Provide the [x, y] coordinate of the cell's center where the given text is located.  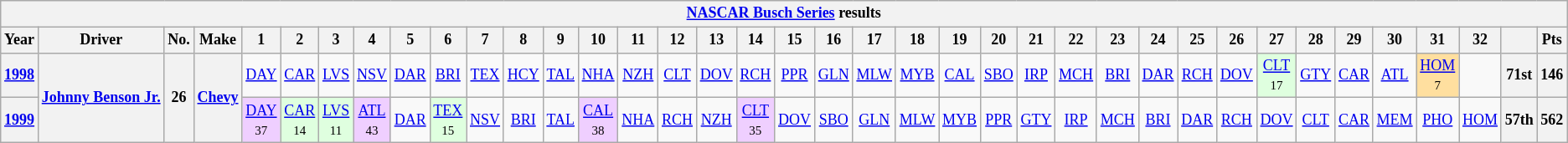
DAY [261, 75]
LVS11 [337, 120]
25 [1198, 40]
HCY [523, 75]
4 [372, 40]
71st [1519, 75]
12 [678, 40]
Make [218, 40]
ATL [1395, 75]
8 [523, 40]
1999 [20, 120]
TEX [486, 75]
20 [998, 40]
TEX15 [448, 120]
14 [756, 40]
HOM [1481, 120]
16 [833, 40]
7 [486, 40]
17 [874, 40]
CAL [960, 75]
27 [1277, 40]
18 [916, 40]
562 [1552, 120]
29 [1354, 40]
DAY37 [261, 120]
MEM [1395, 120]
NASCAR Busch Series results [784, 13]
30 [1395, 40]
32 [1481, 40]
19 [960, 40]
1 [261, 40]
CAL38 [598, 120]
Driver [101, 40]
Chevy [218, 97]
5 [410, 40]
15 [795, 40]
3 [337, 40]
28 [1316, 40]
Pts [1552, 40]
57th [1519, 120]
PHO [1437, 120]
HOM7 [1437, 75]
11 [638, 40]
1998 [20, 75]
CLT17 [1277, 75]
CAR14 [300, 120]
Johnny Benson Jr. [101, 97]
10 [598, 40]
LVS [337, 75]
ATL43 [372, 120]
22 [1076, 40]
No. [179, 40]
CLT35 [756, 120]
146 [1552, 75]
13 [716, 40]
23 [1117, 40]
24 [1158, 40]
6 [448, 40]
Year [20, 40]
2 [300, 40]
21 [1036, 40]
9 [560, 40]
31 [1437, 40]
